From the cell containing the given text, extract its center point as [x, y] coordinate. 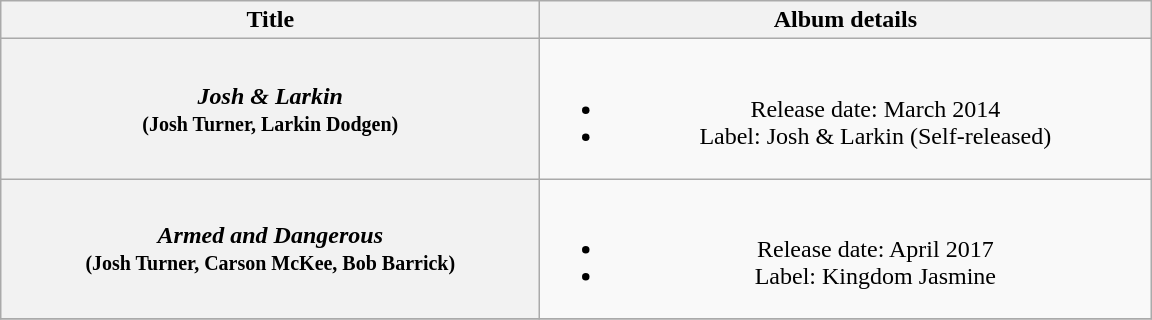
Armed and Dangerous (Josh Turner, Carson McKee, Bob Barrick) [270, 249]
Album details [846, 20]
Release date: March 2014 Label: Josh & Larkin (Self-released) [846, 109]
Release date: April 2017 Label: Kingdom Jasmine [846, 249]
Title [270, 20]
Josh & Larkin (Josh Turner, Larkin Dodgen) [270, 109]
